Pinpoint the cell where the given text exists, returning its (x, y) midpoint coordinate. 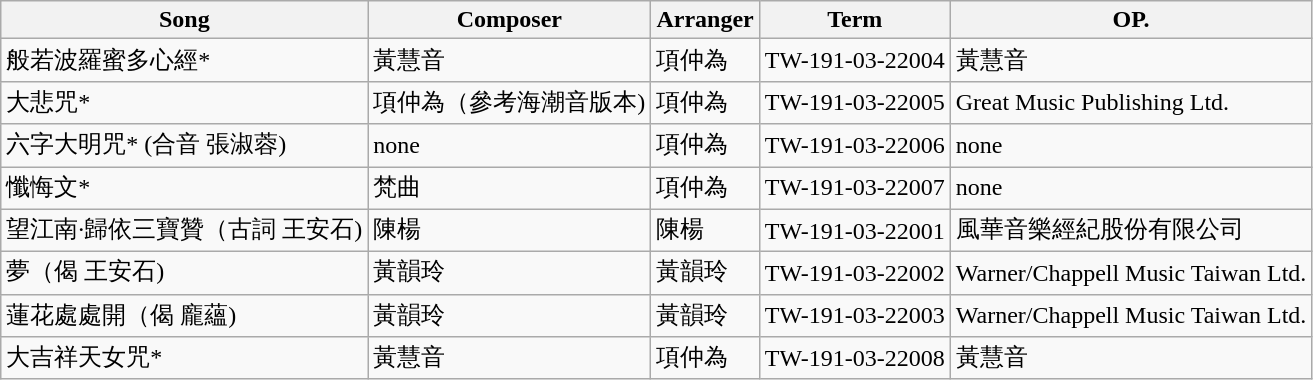
蓮花處處開（偈 龐蘊) (184, 316)
TW-191-03-22004 (854, 60)
Arranger (705, 20)
風華音樂經紀股份有限公司 (1131, 230)
六字大明咒* (合音 張淑蓉) (184, 146)
TW-191-03-22006 (854, 146)
項仲為（參考海潮音版本) (510, 102)
TW-191-03-22008 (854, 358)
TW-191-03-22007 (854, 188)
懺悔文* (184, 188)
大吉祥天女咒* (184, 358)
TW-191-03-22005 (854, 102)
梵曲 (510, 188)
夢（偈 王安石) (184, 274)
般若波羅蜜多心經* (184, 60)
大悲咒* (184, 102)
Great Music Publishing Ltd. (1131, 102)
Term (854, 20)
望江南·歸依三寶贊（古詞 王安石) (184, 230)
TW-191-03-22003 (854, 316)
Song (184, 20)
TW-191-03-22002 (854, 274)
Composer (510, 20)
TW-191-03-22001 (854, 230)
OP. (1131, 20)
